Return the [X, Y] coordinate for the center point of the cell that contains the specified text.  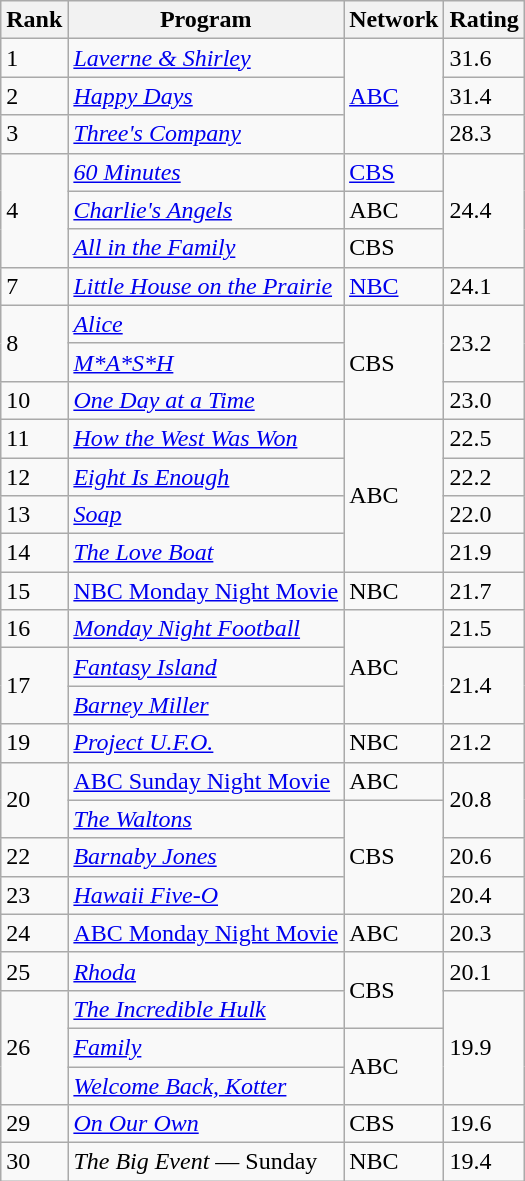
13 [34, 515]
23 [34, 895]
3 [34, 134]
Eight Is Enough [206, 477]
22 [34, 857]
ABC Monday Night Movie [206, 933]
21.2 [484, 743]
The Waltons [206, 819]
Three's Company [206, 134]
20.8 [484, 800]
Soap [206, 515]
7 [34, 286]
Barney Miller [206, 705]
Little House on the Prairie [206, 286]
Family [206, 1047]
19 [34, 743]
21.5 [484, 629]
Fantasy Island [206, 667]
Happy Days [206, 96]
ABC Sunday Night Movie [206, 781]
Alice [206, 324]
19.4 [484, 1162]
Charlie's Angels [206, 210]
17 [34, 686]
Welcome Back, Kotter [206, 1085]
29 [34, 1124]
20.6 [484, 857]
Barnaby Jones [206, 857]
12 [34, 477]
31.4 [484, 96]
22.0 [484, 515]
The Big Event — Sunday [206, 1162]
The Incredible Hulk [206, 1009]
How the West Was Won [206, 438]
8 [34, 343]
Rating [484, 20]
28.3 [484, 134]
The Love Boat [206, 553]
23.0 [484, 400]
Rank [34, 20]
60 Minutes [206, 172]
Hawaii Five-O [206, 895]
Laverne & Shirley [206, 58]
20.4 [484, 895]
24.1 [484, 286]
Network [394, 20]
On Our Own [206, 1124]
One Day at a Time [206, 400]
NBC Monday Night Movie [206, 591]
20 [34, 800]
20.1 [484, 971]
24.4 [484, 210]
15 [34, 591]
19.6 [484, 1124]
2 [34, 96]
23.2 [484, 343]
24 [34, 933]
Rhoda [206, 971]
10 [34, 400]
20.3 [484, 933]
19.9 [484, 1047]
Monday Night Football [206, 629]
1 [34, 58]
14 [34, 553]
4 [34, 210]
30 [34, 1162]
26 [34, 1047]
25 [34, 971]
21.4 [484, 686]
31.6 [484, 58]
Project U.F.O. [206, 743]
22.2 [484, 477]
21.7 [484, 591]
All in the Family [206, 248]
M*A*S*H [206, 362]
Program [206, 20]
21.9 [484, 553]
16 [34, 629]
22.5 [484, 438]
11 [34, 438]
